Output the [X, Y] coordinate of the center of the cell containing the given text.  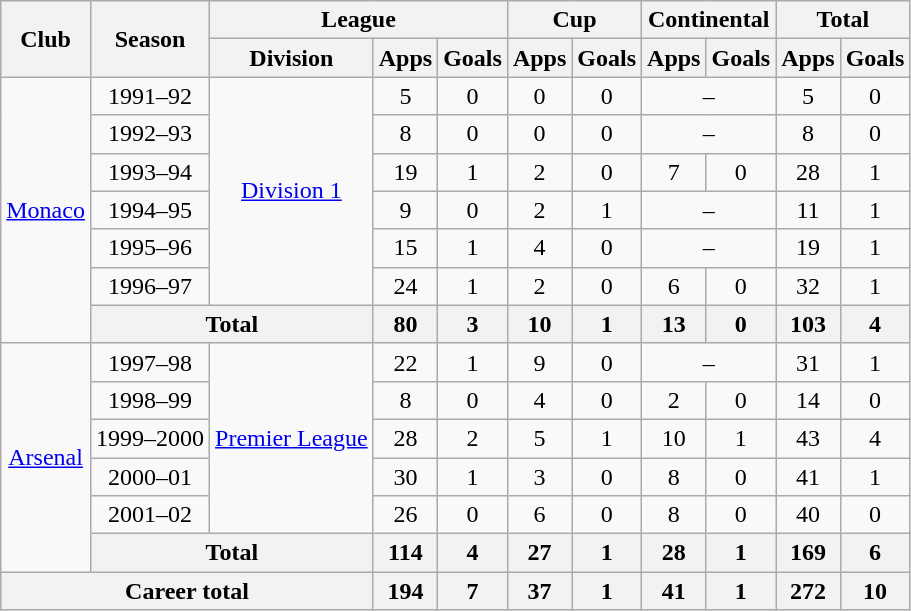
30 [405, 477]
24 [405, 286]
22 [405, 362]
1992–93 [150, 134]
15 [405, 248]
2001–02 [150, 515]
Season [150, 39]
Cup [574, 20]
32 [808, 286]
40 [808, 515]
League [359, 20]
Division 1 [292, 191]
1995–96 [150, 248]
Monaco [46, 210]
Club [46, 39]
26 [405, 515]
272 [808, 591]
1993–94 [150, 172]
1996–97 [150, 286]
31 [808, 362]
1991–92 [150, 96]
37 [539, 591]
1997–98 [150, 362]
14 [808, 400]
2000–01 [150, 477]
13 [674, 324]
103 [808, 324]
169 [808, 553]
Continental [709, 20]
Career total [187, 591]
1994–95 [150, 210]
114 [405, 553]
1999–2000 [150, 438]
Arsenal [46, 457]
1998–99 [150, 400]
Premier League [292, 438]
Division [292, 58]
27 [539, 553]
80 [405, 324]
43 [808, 438]
11 [808, 210]
194 [405, 591]
